For the text-containing cell, return its midpoint in [x, y] coordinate format. 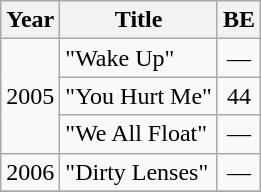
"Dirty Lenses" [139, 172]
2006 [30, 172]
"You Hurt Me" [139, 96]
Year [30, 20]
"Wake Up" [139, 58]
BE [238, 20]
44 [238, 96]
"We All Float" [139, 134]
2005 [30, 96]
Title [139, 20]
